Locate the cell with the specified text and output its (X, Y) center coordinate. 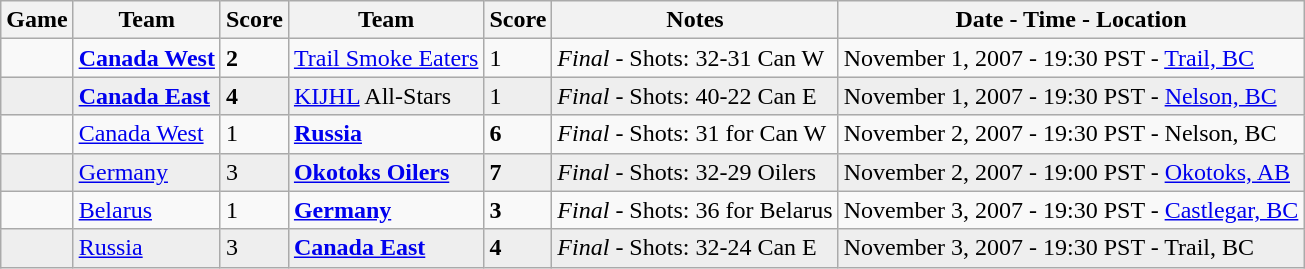
KIJHL All-Stars (386, 96)
Final - Shots: 36 for Belarus (695, 210)
November 2, 2007 - 19:30 PST - Nelson, BC (1071, 134)
November 3, 2007 - 19:30 PST - Castlegar, BC (1071, 210)
Date - Time - Location (1071, 20)
Trail Smoke Eaters (386, 58)
November 2, 2007 - 19:00 PST - Okotoks, AB (1071, 172)
November 3, 2007 - 19:30 PST - Trail, BC (1071, 248)
November 1, 2007 - 19:30 PST - Nelson, BC (1071, 96)
Game (37, 20)
November 1, 2007 - 19:30 PST - Trail, BC (1071, 58)
Belarus (146, 210)
Final - Shots: 32-29 Oilers (695, 172)
Notes (695, 20)
Final - Shots: 32-24 Can E (695, 248)
6 (518, 134)
Final - Shots: 40-22 Can E (695, 96)
Final - Shots: 32-31 Can W (695, 58)
Final - Shots: 31 for Can W (695, 134)
Okotoks Oilers (386, 172)
7 (518, 172)
2 (254, 58)
